Output the [x, y] coordinate of the center of the cell containing the given text.  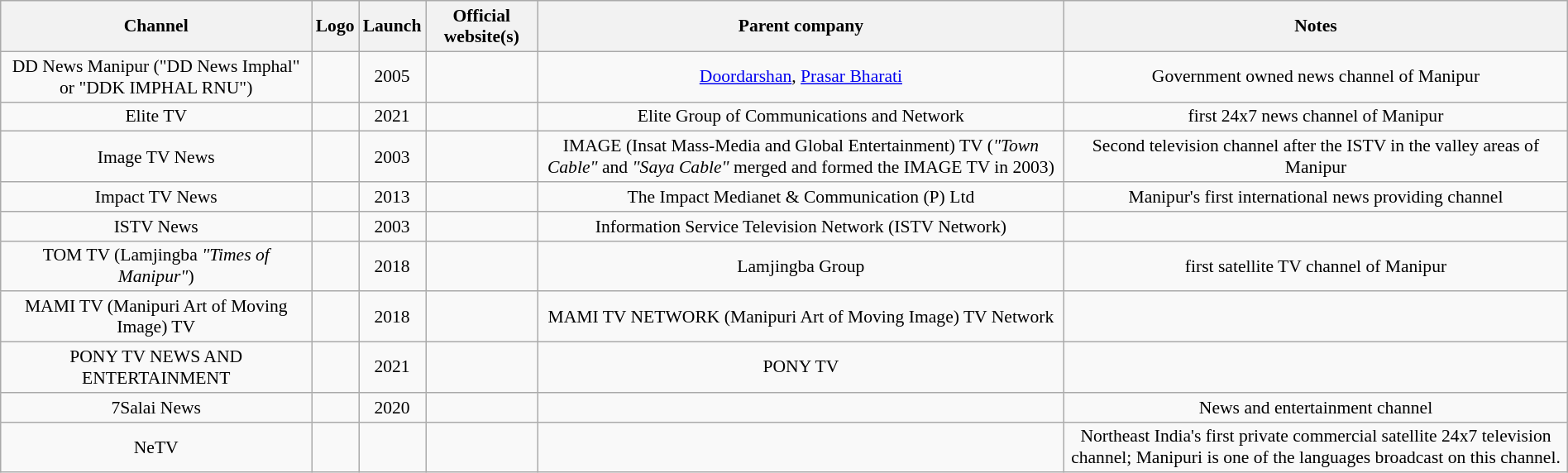
Elite TV [156, 117]
Doordarshan, Prasar Bharati [801, 76]
2020 [392, 408]
Lamjingba Group [801, 266]
Logo [336, 26]
News and entertainment channel [1317, 408]
PONY TV [801, 367]
NeTV [156, 447]
Parent company [801, 26]
MAMI TV NETWORK (Manipuri Art of Moving Image) TV Network [801, 318]
TOM TV (Lamjingba "Times of Manipur") [156, 266]
PONY TV NEWS AND ENTERTAINMENT [156, 367]
7Salai News [156, 408]
2005 [392, 76]
Second television channel after the ISTV in the valley areas of Manipur [1317, 157]
IMAGE (Insat Mass-Media and Global Entertainment) TV ("Town Cable" and "Saya Cable" merged and formed the IMAGE TV in 2003) [801, 157]
Launch [392, 26]
first 24x7 news channel of Manipur [1317, 117]
Northeast India's first private commercial satellite 24x7 television channel; Manipuri is one of the languages broadcast on this channel. [1317, 447]
Manipur's first international news providing channel [1317, 197]
Image TV News [156, 157]
first satellite TV channel of Manipur [1317, 266]
Information Service Television Network (ISTV Network) [801, 227]
Impact TV News [156, 197]
Official website(s) [481, 26]
Channel [156, 26]
The Impact Medianet & Communication (P) Ltd [801, 197]
Elite Group of Communications and Network [801, 117]
ISTV News [156, 227]
Notes [1317, 26]
DD News Manipur ("DD News Imphal" or "DDK IMPHAL RNU") [156, 76]
2013 [392, 197]
MAMI TV (Manipuri Art of Moving Image) TV [156, 318]
Government owned news channel of Manipur [1317, 76]
